Find where the given text appears and provide that cell's center as (x, y) coordinate. 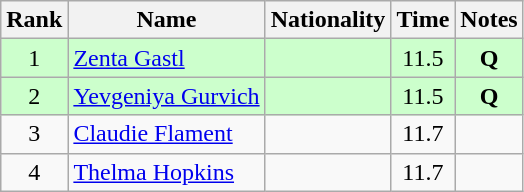
2 (34, 96)
Thelma Hopkins (166, 172)
4 (34, 172)
Rank (34, 20)
Nationality (328, 20)
Claudie Flament (166, 134)
Zenta Gastl (166, 58)
Time (423, 20)
Yevgeniya Gurvich (166, 96)
Name (166, 20)
3 (34, 134)
Notes (489, 20)
1 (34, 58)
